For the text-containing cell, return its midpoint in (x, y) coordinate format. 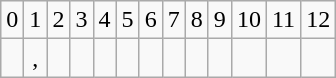
1 (36, 20)
, (36, 58)
3 (82, 20)
8 (196, 20)
7 (174, 20)
0 (12, 20)
5 (128, 20)
12 (318, 20)
9 (220, 20)
4 (104, 20)
2 (58, 20)
11 (283, 20)
10 (248, 20)
6 (150, 20)
